For the text-containing cell, return its midpoint in (X, Y) coordinate format. 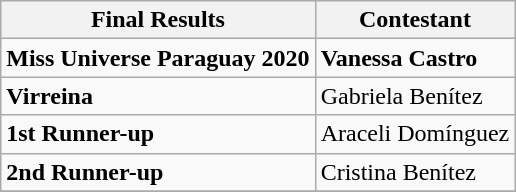
Gabriela Benítez (415, 96)
2nd Runner-up (158, 172)
Vanessa Castro (415, 58)
Cristina Benítez (415, 172)
Virreina (158, 96)
Contestant (415, 20)
Miss Universe Paraguay 2020 (158, 58)
1st Runner-up (158, 134)
Araceli Domínguez (415, 134)
Final Results (158, 20)
